Extract the (X, Y) coordinate from the center of the cell holding the provided text.  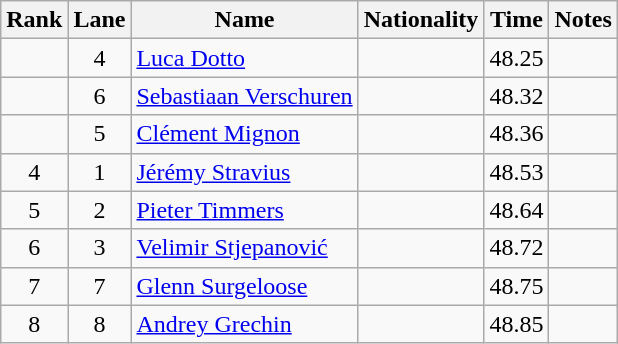
Velimir Stjepanović (244, 248)
Sebastiaan Verschuren (244, 96)
Glenn Surgeloose (244, 286)
48.75 (516, 286)
48.53 (516, 172)
Pieter Timmers (244, 210)
2 (100, 210)
Luca Dotto (244, 58)
Jérémy Stravius (244, 172)
48.25 (516, 58)
Nationality (421, 20)
Andrey Grechin (244, 324)
Notes (583, 20)
Rank (34, 20)
48.36 (516, 134)
48.32 (516, 96)
Time (516, 20)
3 (100, 248)
Clément Mignon (244, 134)
48.64 (516, 210)
48.72 (516, 248)
Name (244, 20)
48.85 (516, 324)
1 (100, 172)
Lane (100, 20)
